From the cell containing the given text, extract its center point as [X, Y] coordinate. 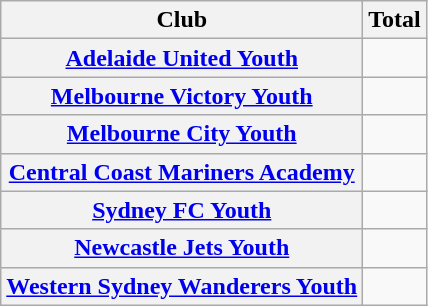
Melbourne City Youth [182, 134]
Western Sydney Wanderers Youth [182, 286]
Total [395, 20]
Central Coast Mariners Academy [182, 172]
Melbourne Victory Youth [182, 96]
Club [182, 20]
Sydney FC Youth [182, 210]
Adelaide United Youth [182, 58]
Newcastle Jets Youth [182, 248]
